Search for the cell housing the specified text and yield its [x, y] center coordinate. 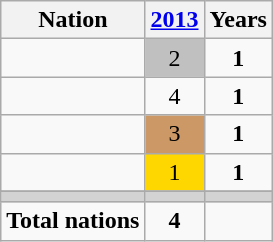
2 [174, 58]
2013 [174, 20]
Total nations [73, 221]
3 [174, 134]
Years [238, 20]
Nation [73, 20]
